Return (X, Y) of the center of cell containing provided text 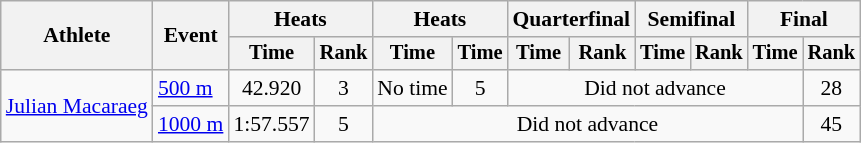
1000 m (190, 124)
42.920 (271, 88)
1:57.557 (271, 124)
Event (190, 36)
Julian Macaraeg (77, 106)
Quarterfinal (571, 19)
28 (832, 88)
3 (344, 88)
Athlete (77, 36)
45 (832, 124)
Final (804, 19)
No time (412, 88)
Semifinal (691, 19)
500 m (190, 88)
